Return the [x, y] coordinate for the center point of the cell that contains the specified text.  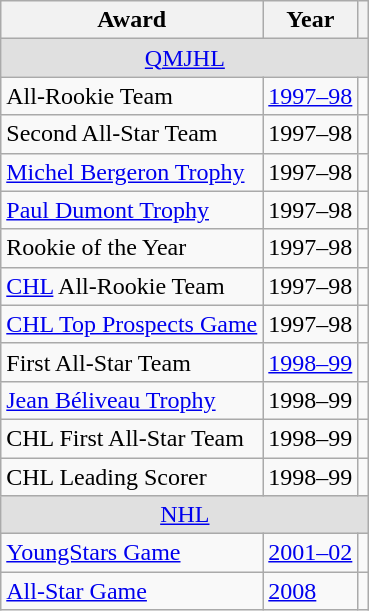
CHL Leading Scorer [132, 477]
Jean Béliveau Trophy [132, 400]
NHL [185, 515]
Michel Bergeron Trophy [132, 172]
CHL Top Prospects Game [132, 324]
All-Star Game [132, 591]
Rookie of the Year [132, 248]
QMJHL [185, 58]
All-Rookie Team [132, 96]
Year [310, 20]
Award [132, 20]
CHL First All-Star Team [132, 438]
First All-Star Team [132, 362]
2008 [310, 591]
CHL All-Rookie Team [132, 286]
Paul Dumont Trophy [132, 210]
2001–02 [310, 553]
Second All-Star Team [132, 134]
YoungStars Game [132, 553]
